Search for the cell housing the specified text and yield its (x, y) center coordinate. 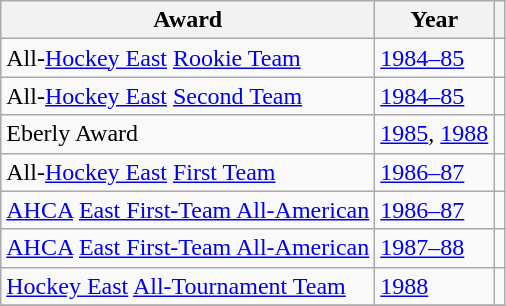
Year (434, 20)
1987–88 (434, 248)
Award (188, 20)
Hockey East All-Tournament Team (188, 286)
All-Hockey East First Team (188, 172)
All-Hockey East Second Team (188, 96)
1985, 1988 (434, 134)
All-Hockey East Rookie Team (188, 58)
1988 (434, 286)
Eberly Award (188, 134)
